Find where the given text appears and provide that cell's center as [X, Y] coordinate. 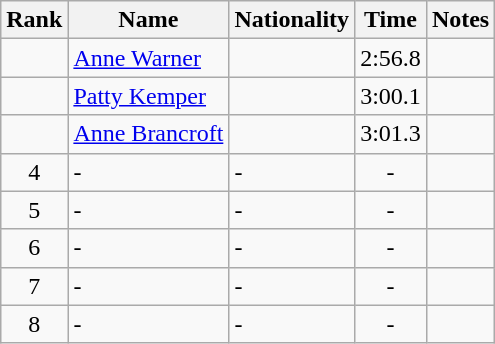
Time [391, 20]
3:01.3 [391, 134]
2:56.8 [391, 58]
Notes [460, 20]
5 [34, 210]
Patty Kemper [148, 96]
4 [34, 172]
Anne Brancroft [148, 134]
Nationality [292, 20]
Rank [34, 20]
Anne Warner [148, 58]
7 [34, 286]
6 [34, 248]
8 [34, 324]
Name [148, 20]
3:00.1 [391, 96]
